Output the (X, Y) coordinate of the center of the cell containing the given text.  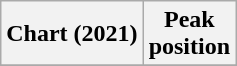
Chart (2021) (72, 34)
Peakposition (189, 34)
